From the cell containing the given text, extract its center point as (x, y) coordinate. 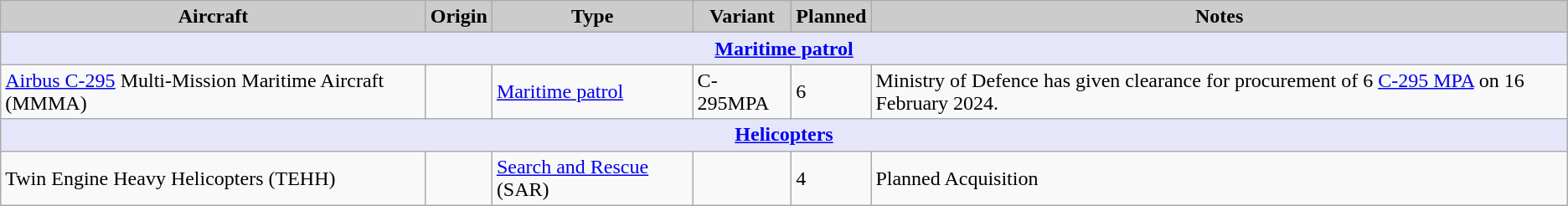
Origin (459, 17)
Notes (1220, 17)
Planned Acquisition (1220, 178)
Planned (831, 17)
4 (831, 178)
Ministry of Defence has given clearance for procurement of 6 C-295 MPA on 16 February 2024. (1220, 92)
Helicopters (784, 135)
Twin Engine Heavy Helicopters (TEHH) (214, 178)
Search and Rescue (SAR) (592, 178)
6 (831, 92)
Variant (742, 17)
Type (592, 17)
Airbus C-295 Multi-Mission Maritime Aircraft (MMMA) (214, 92)
Aircraft (214, 17)
C-295MPA (742, 92)
